Pinpoint the cell where the given text exists, returning its [x, y] midpoint coordinate. 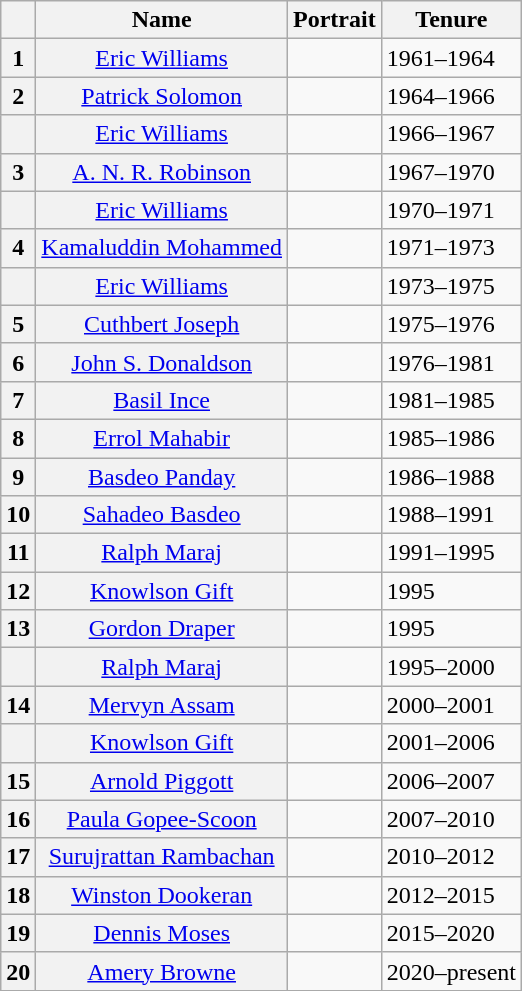
1975–1976 [451, 324]
9 [18, 477]
1967–1970 [451, 172]
Cuthbert Joseph [162, 324]
Errol Mahabir [162, 438]
Arnold Piggott [162, 781]
1976–1981 [451, 362]
Name [162, 20]
18 [18, 895]
A. N. R. Robinson [162, 172]
17 [18, 857]
20 [18, 971]
16 [18, 819]
19 [18, 933]
1966–1967 [451, 134]
Kamaluddin Mohammed [162, 248]
14 [18, 705]
15 [18, 781]
1973–1975 [451, 286]
1961–1964 [451, 58]
Surujrattan Rambachan [162, 857]
2010–2012 [451, 857]
Paula Gopee-Scoon [162, 819]
1988–1991 [451, 515]
2000–2001 [451, 705]
Gordon Draper [162, 629]
Basdeo Panday [162, 477]
Sahadeo Basdeo [162, 515]
2001–2006 [451, 743]
1991–1995 [451, 553]
3 [18, 172]
2007–2010 [451, 819]
1970–1971 [451, 210]
2006–2007 [451, 781]
Winston Dookeran [162, 895]
10 [18, 515]
Mervyn Assam [162, 705]
7 [18, 400]
Portrait [335, 20]
2 [18, 96]
2020–present [451, 971]
1964–1966 [451, 96]
1971–1973 [451, 248]
1 [18, 58]
13 [18, 629]
1985–1986 [451, 438]
1986–1988 [451, 477]
Dennis Moses [162, 933]
John S. Donaldson [162, 362]
Patrick Solomon [162, 96]
2012–2015 [451, 895]
Amery Browne [162, 971]
4 [18, 248]
2015–2020 [451, 933]
5 [18, 324]
12 [18, 591]
1995–2000 [451, 667]
11 [18, 553]
Basil Ince [162, 400]
6 [18, 362]
1981–1985 [451, 400]
8 [18, 438]
Tenure [451, 20]
